Output the (X, Y) coordinate of the center of the cell containing the given text.  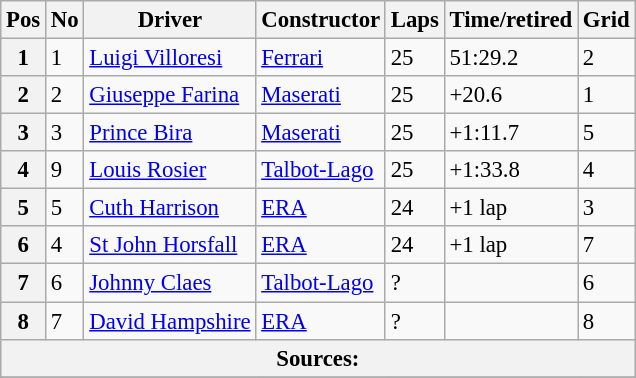
Louis Rosier (170, 170)
Cuth Harrison (170, 208)
Giuseppe Farina (170, 95)
Johnny Claes (170, 283)
Sources: (318, 358)
Prince Bira (170, 133)
No (65, 20)
St John Horsfall (170, 245)
Ferrari (321, 58)
Grid (606, 20)
51:29.2 (510, 58)
David Hampshire (170, 321)
Time/retired (510, 20)
Pos (24, 20)
+1:11.7 (510, 133)
9 (65, 170)
+1:33.8 (510, 170)
Laps (414, 20)
Driver (170, 20)
Constructor (321, 20)
Luigi Villoresi (170, 58)
+20.6 (510, 95)
